Capture the cell that displays the provided text and extract its (X, Y) central coordinate. 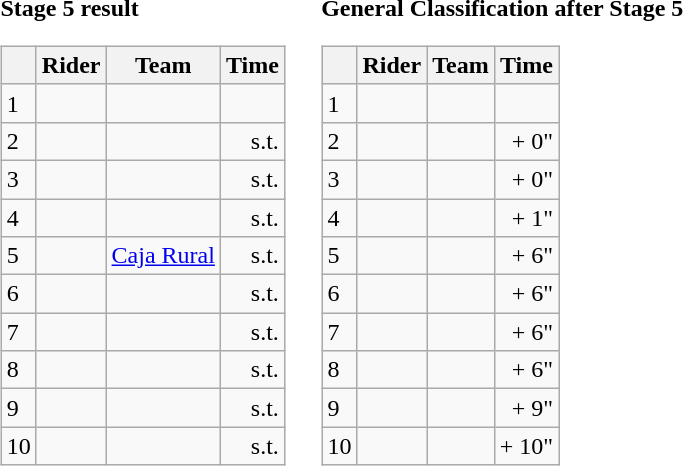
+ 10" (526, 446)
Caja Rural (163, 256)
+ 9" (526, 408)
+ 1" (526, 217)
